Capture the cell that displays the provided text and extract its [X, Y] central coordinate. 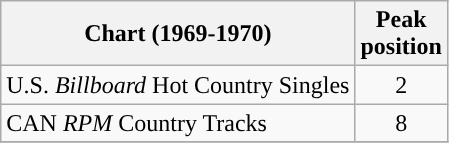
2 [401, 85]
U.S. Billboard Hot Country Singles [178, 85]
Chart (1969-1970) [178, 34]
8 [401, 123]
Peakposition [401, 34]
CAN RPM Country Tracks [178, 123]
